Search for the cell housing the specified text and yield its (x, y) center coordinate. 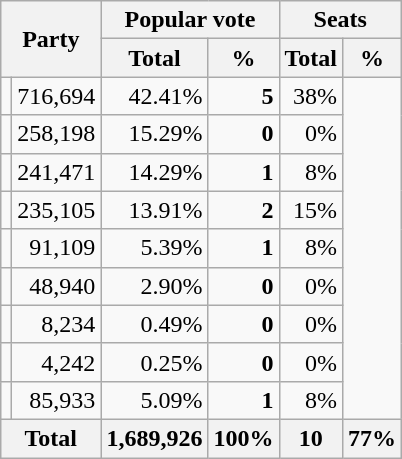
235,105 (56, 210)
91,109 (56, 248)
716,694 (56, 96)
15% (311, 210)
241,471 (56, 172)
0.49% (154, 324)
Seats (340, 20)
10 (311, 438)
5.39% (154, 248)
100% (244, 438)
14.29% (154, 172)
258,198 (56, 134)
5 (244, 96)
38% (311, 96)
2.90% (154, 286)
8,234 (56, 324)
4,242 (56, 362)
0.25% (154, 362)
13.91% (154, 210)
5.09% (154, 400)
2 (244, 210)
1,689,926 (154, 438)
85,933 (56, 400)
77% (372, 438)
Popular vote (190, 20)
Party (51, 39)
15.29% (154, 134)
42.41% (154, 96)
48,940 (56, 286)
